Search for the cell housing the specified text and yield its [x, y] center coordinate. 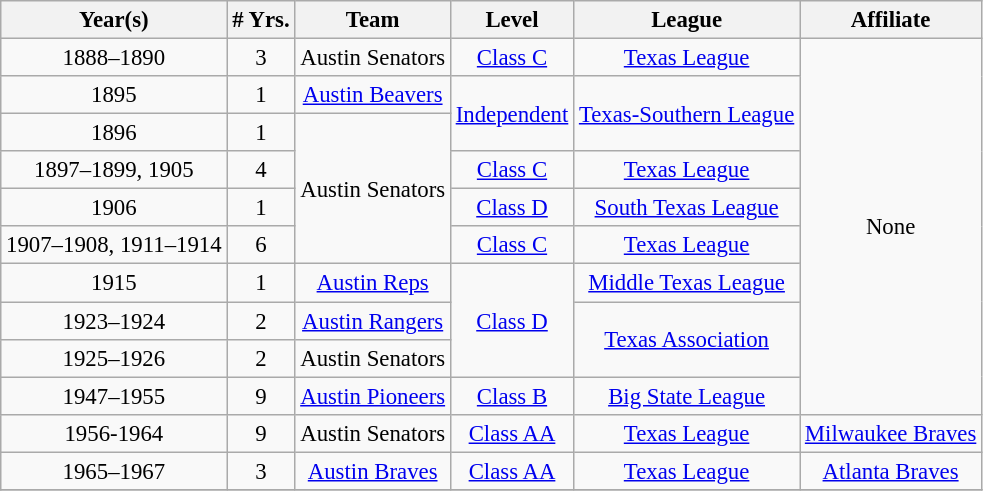
1895 [114, 95]
League [687, 20]
1947–1955 [114, 396]
1888–1890 [114, 58]
# Yrs. [261, 20]
Class B [512, 396]
Austin Braves [373, 471]
Big State League [687, 396]
1896 [114, 133]
Affiliate [891, 20]
Austin Reps [373, 283]
1956-1964 [114, 433]
4 [261, 170]
South Texas League [687, 208]
1897–1899, 1905 [114, 170]
Austin Pioneers [373, 396]
Texas-Southern League [687, 114]
Texas Association [687, 340]
1923–1924 [114, 321]
Year(s) [114, 20]
1925–1926 [114, 358]
1965–1967 [114, 471]
1915 [114, 283]
Team [373, 20]
6 [261, 245]
Austin Beavers [373, 95]
Middle Texas League [687, 283]
Atlanta Braves [891, 471]
Austin Rangers [373, 321]
Independent [512, 114]
1906 [114, 208]
1907–1908, 1911–1914 [114, 245]
Milwaukee Braves [891, 433]
None [891, 227]
Level [512, 20]
